Scan for the cell matching the given text and deliver its (X, Y) coordinate at center. 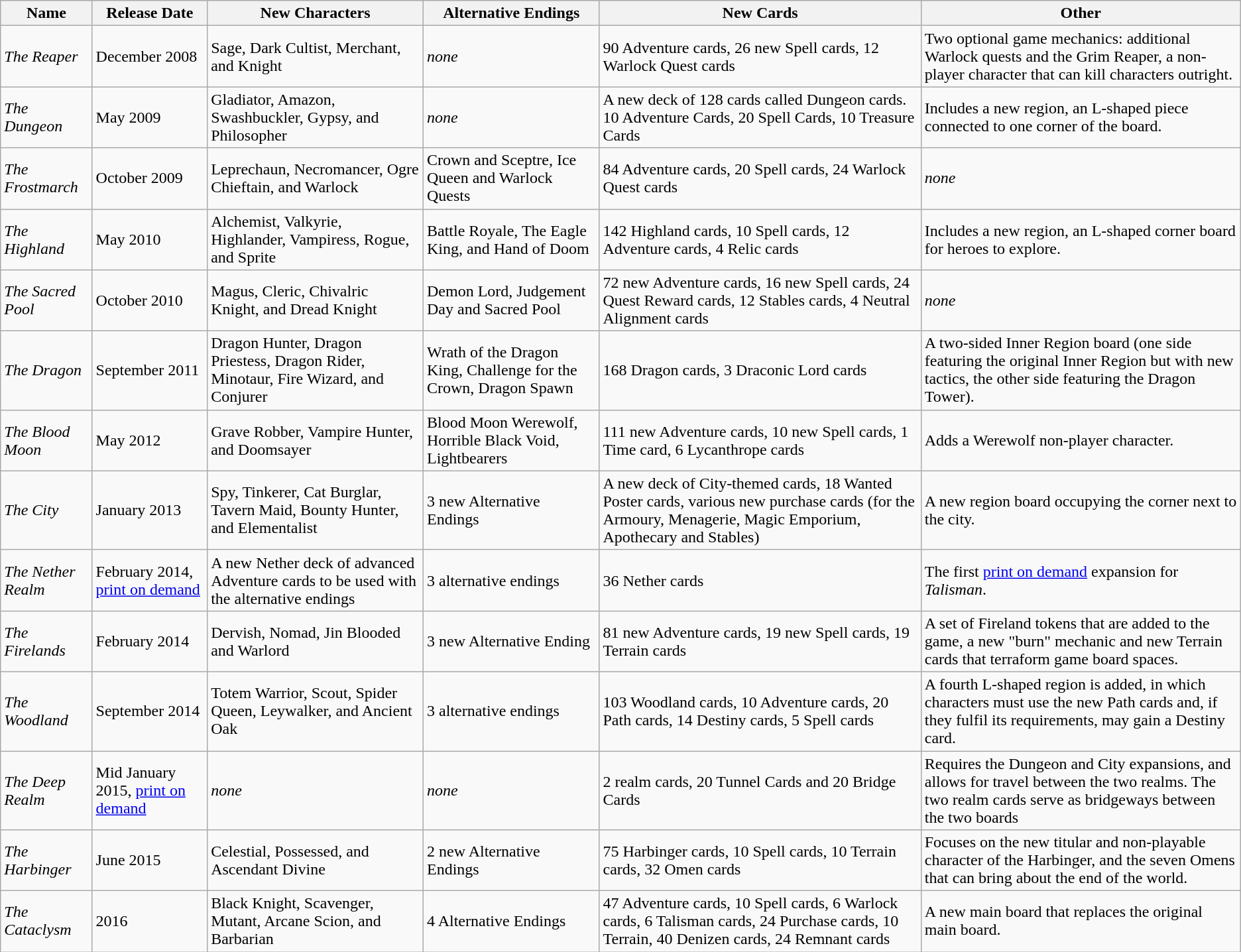
3 new Alternative Endings (510, 510)
December 2008 (150, 56)
A new region board occupying the corner next to the city. (1081, 510)
The Nether Realm (46, 580)
Sage, Dark Cultist, Merchant, and Knight (316, 56)
Includes a new region, an L-shaped corner board for heroes to explore. (1081, 239)
Blood Moon Werewolf, Horrible Black Void, Lightbearers (510, 440)
36 Nether cards (760, 580)
Crown and Sceptre, Ice Queen and Warlock Quests (510, 178)
90 Adventure cards, 26 new Spell cards, 12 Warlock Quest cards (760, 56)
Focuses on the new titular and non-playable character of the Harbinger, and the seven Omens that can bring about the end of the world. (1081, 861)
A new deck of 128 cards called Dungeon cards. 10 Adventure Cards, 20 Spell Cards, 10 Treasure Cards (760, 117)
Wrath of the Dragon King, Challenge for the Crown, Dragon Spawn (510, 370)
2 new Alternative Endings (510, 861)
The Woodland (46, 711)
A new main board that replaces the original main board. (1081, 922)
February 2014, print on demand (150, 580)
Gladiator, Amazon, Swashbuckler, Gypsy, and Philosopher (316, 117)
New Characters (316, 13)
The Highland (46, 239)
168 Dragon cards, 3 Draconic Lord cards (760, 370)
Dervish, Nomad, Jin Blooded and Warlord (316, 641)
142 Highland cards, 10 Spell cards, 12 Adventure cards, 4 Relic cards (760, 239)
The Deep Realm (46, 790)
May 2010 (150, 239)
The Dragon (46, 370)
Battle Royale, The Eagle King, and Hand of Doom (510, 239)
Celestial, Possessed, and Ascendant Divine (316, 861)
February 2014 (150, 641)
May 2012 (150, 440)
September 2014 (150, 711)
The Blood Moon (46, 440)
The Cataclysm (46, 922)
Alternative Endings (510, 13)
Grave Robber, Vampire Hunter, and Doomsayer (316, 440)
The Reaper (46, 56)
47 Adventure cards, 10 Spell cards, 6 Warlock cards, 6 Talisman cards, 24 Purchase cards, 10 Terrain, 40 Denizen cards, 24 Remnant cards (760, 922)
October 2009 (150, 178)
Black Knight, Scavenger, Mutant, Arcane Scion, and Barbarian (316, 922)
Release Date (150, 13)
111 new Adventure cards, 10 new Spell cards, 1 Time card, 6 Lycanthrope cards (760, 440)
2016 (150, 922)
Other (1081, 13)
The Firelands (46, 641)
October 2010 (150, 300)
The Harbinger (46, 861)
A fourth L-shaped region is added, in which characters must use the new Path cards and, if they fulfil its requirements, may gain a Destiny card. (1081, 711)
September 2011 (150, 370)
May 2009 (150, 117)
Name (46, 13)
Includes a new region, an L-shaped piece connected to one corner of the board. (1081, 117)
A two-sided Inner Region board (one side featuring the original Inner Region but with new tactics, the other side featuring the Dragon Tower). (1081, 370)
New Cards (760, 13)
The first print on demand expansion for Talisman. (1081, 580)
June 2015 (150, 861)
Totem Warrior, Scout, Spider Queen, Leywalker, and Ancient Oak (316, 711)
4 Alternative Endings (510, 922)
The Frostmarch (46, 178)
The Dungeon (46, 117)
84 Adventure cards, 20 Spell cards, 24 Warlock Quest cards (760, 178)
75 Harbinger cards, 10 Spell cards, 10 Terrain cards, 32 Omen cards (760, 861)
Alchemist, Valkyrie, Highlander, Vampiress, Rogue, and Sprite (316, 239)
Mid January 2015, print on demand (150, 790)
Magus, Cleric, Chivalric Knight, and Dread Knight (316, 300)
3 new Alternative Ending (510, 641)
Leprechaun, Necromancer, Ogre Chieftain, and Warlock (316, 178)
January 2013 (150, 510)
A new Nether deck of advanced Adventure cards to be used with the alternative endings (316, 580)
A set of Fireland tokens that are added to the game, a new "burn" mechanic and new Terrain cards that terraform game board spaces. (1081, 641)
81 new Adventure cards, 19 new Spell cards, 19 Terrain cards (760, 641)
The Sacred Pool (46, 300)
Spy, Tinkerer, Cat Burglar, Tavern Maid, Bounty Hunter, and Elementalist (316, 510)
103 Woodland cards, 10 Adventure cards, 20 Path cards, 14 Destiny cards, 5 Spell cards (760, 711)
72 new Adventure cards, 16 new Spell cards, 24 Quest Reward cards, 12 Stables cards, 4 Neutral Alignment cards (760, 300)
Two optional game mechanics: additional Warlock quests and the Grim Reaper, a non-player character that can kill characters outright. (1081, 56)
Adds a Werewolf non-player character. (1081, 440)
Demon Lord, Judgement Day and Sacred Pool (510, 300)
Dragon Hunter, Dragon Priestess, Dragon Rider, Minotaur, Fire Wizard, and Conjurer (316, 370)
The City (46, 510)
2 realm cards, 20 Tunnel Cards and 20 Bridge Cards (760, 790)
